Return the (X, Y) coordinate for the center point of the cell that contains the specified text.  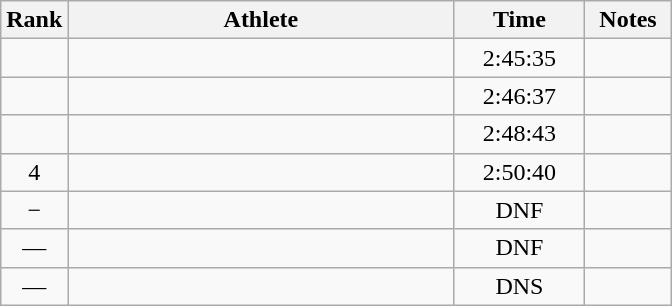
Time (520, 20)
2:48:43 (520, 134)
DNS (520, 286)
4 (34, 172)
Rank (34, 20)
− (34, 210)
2:50:40 (520, 172)
Notes (628, 20)
2:45:35 (520, 58)
2:46:37 (520, 96)
Athlete (261, 20)
